Identify which cell holds the provided text, then report its [X, Y] central coordinate. 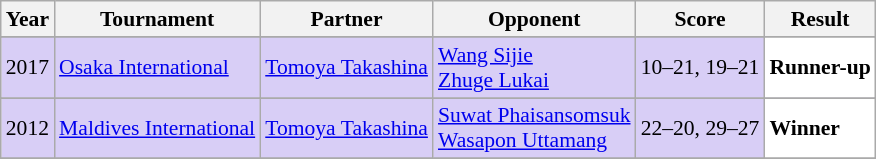
Suwat Phaisansomsuk Wasapon Uttamang [534, 128]
Maldives International [157, 128]
10–21, 19–21 [700, 68]
Wang Sijie Zhuge Lukai [534, 68]
2012 [28, 128]
Year [28, 19]
Opponent [534, 19]
Osaka International [157, 68]
2017 [28, 68]
Tournament [157, 19]
Score [700, 19]
22–20, 29–27 [700, 128]
Winner [820, 128]
Partner [346, 19]
Runner-up [820, 68]
Result [820, 19]
